Pinpoint the cell where the given text exists, returning its (X, Y) midpoint coordinate. 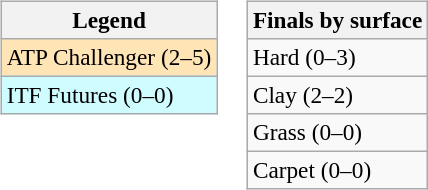
Carpet (0–0) (337, 171)
ITF Futures (0–0) (108, 95)
Finals by surface (337, 20)
Grass (0–0) (337, 133)
ATP Challenger (2–5) (108, 57)
Clay (2–2) (337, 95)
Legend (108, 20)
Hard (0–3) (337, 57)
